Locate the cell with the specified text and output its (x, y) center coordinate. 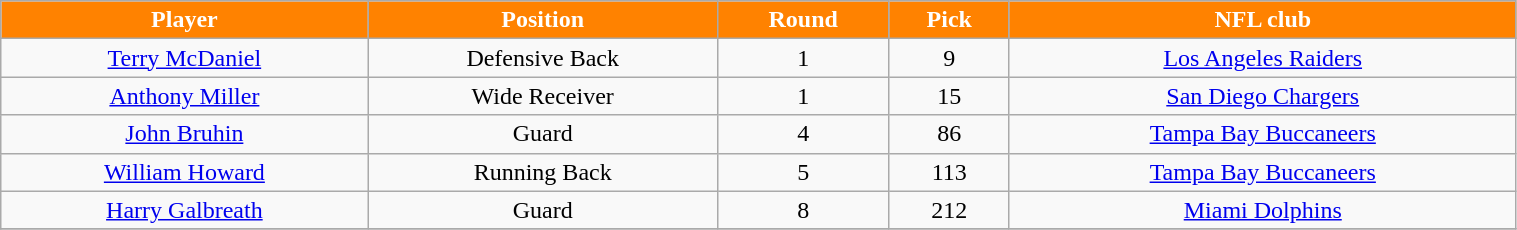
Defensive Back (542, 58)
Position (542, 20)
5 (803, 172)
Wide Receiver (542, 96)
86 (949, 134)
Harry Galbreath (184, 210)
Player (184, 20)
NFL club (1262, 20)
San Diego Chargers (1262, 96)
15 (949, 96)
Anthony Miller (184, 96)
9 (949, 58)
212 (949, 210)
8 (803, 210)
Terry McDaniel (184, 58)
Round (803, 20)
John Bruhin (184, 134)
Los Angeles Raiders (1262, 58)
Running Back (542, 172)
113 (949, 172)
Miami Dolphins (1262, 210)
4 (803, 134)
Pick (949, 20)
William Howard (184, 172)
